Return the [X, Y] coordinate for the center point of the cell that contains the specified text.  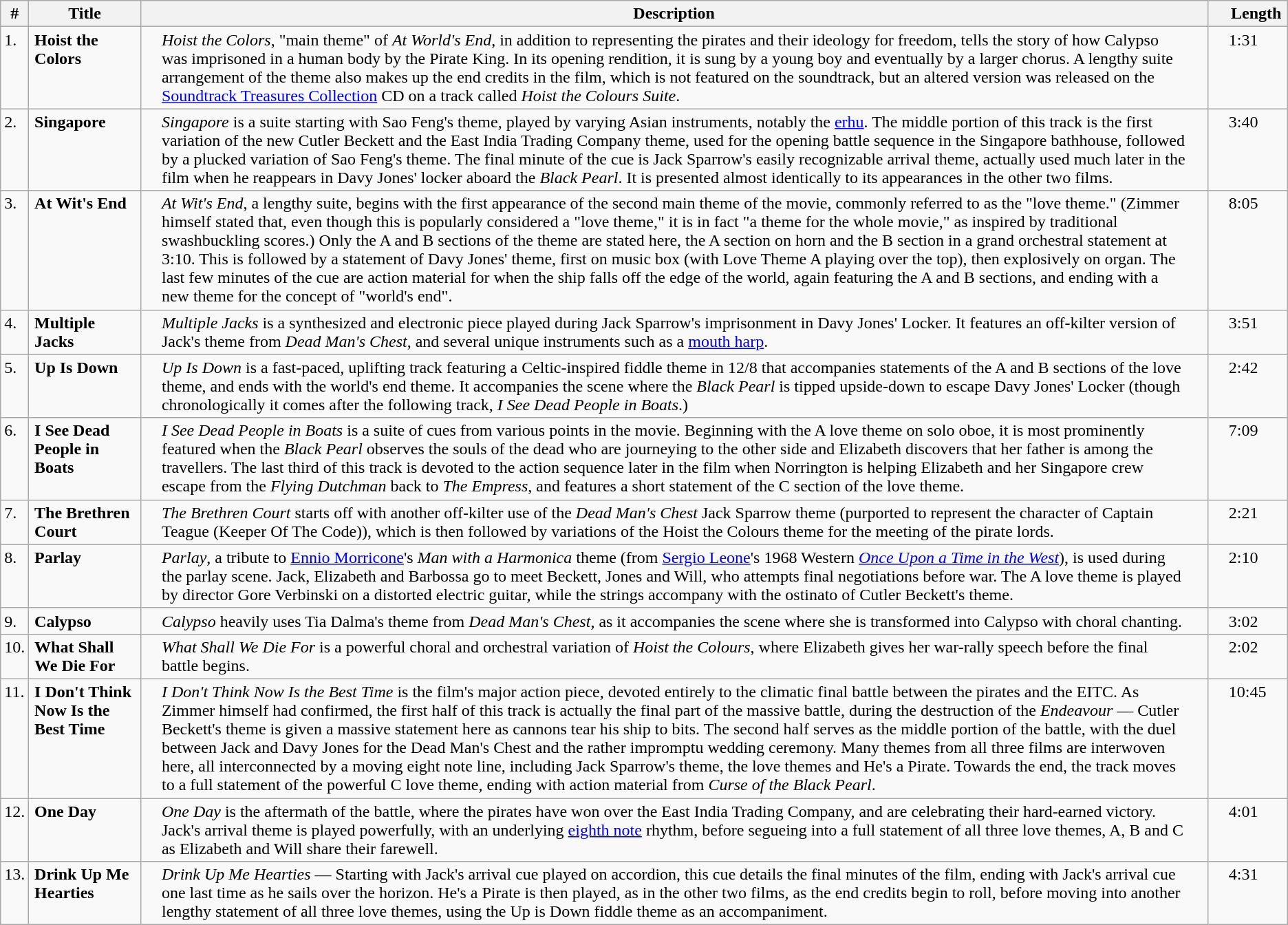
7:09 [1247, 458]
# [15, 14]
11. [15, 738]
Length [1247, 14]
1. [15, 67]
3:51 [1247, 332]
2:42 [1247, 386]
Hoist the Colors [85, 67]
4:01 [1247, 830]
5. [15, 386]
13. [15, 893]
What Shall We Die For [85, 657]
One Day [85, 830]
3:40 [1247, 150]
8. [15, 576]
3. [15, 251]
I See Dead People in Boats [85, 458]
10. [15, 657]
2:21 [1247, 522]
4. [15, 332]
10:45 [1247, 738]
7. [15, 522]
1:31 [1247, 67]
4:31 [1247, 893]
6. [15, 458]
8:05 [1247, 251]
3:02 [1247, 621]
At Wit's End [85, 251]
12. [15, 830]
Up Is Down [85, 386]
Drink Up Me Hearties [85, 893]
Title [85, 14]
Calypso heavily uses Tia Dalma's theme from Dead Man's Chest, as it accompanies the scene where she is transformed into Calypso with choral chanting. [674, 621]
The Brethren Court [85, 522]
2. [15, 150]
Calypso [85, 621]
2:10 [1247, 576]
9. [15, 621]
Description [674, 14]
Singapore [85, 150]
Parlay [85, 576]
Multiple Jacks [85, 332]
I Don't Think Now Is the Best Time [85, 738]
2:02 [1247, 657]
